Determine the [x, y] coordinate at the center of the cell enclosing the given text.  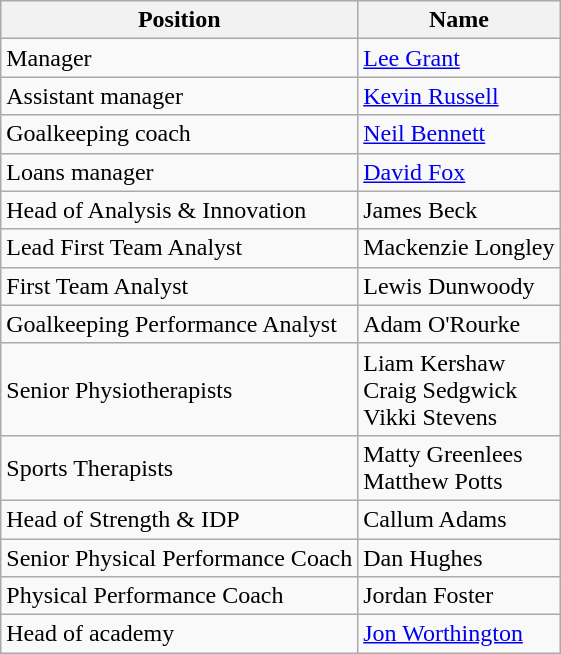
Matty GreenleesMatthew Potts [459, 468]
James Beck [459, 210]
Neil Bennett [459, 134]
Head of Analysis & Innovation [180, 210]
Liam KershawCraig SedgwickVikki Stevens [459, 389]
Loans manager [180, 172]
Head of Strength & IDP [180, 519]
Goalkeeping Performance Analyst [180, 324]
Goalkeeping coach [180, 134]
Name [459, 20]
Jon Worthington [459, 634]
Callum Adams [459, 519]
Mackenzie Longley [459, 248]
Sports Therapists [180, 468]
Physical Performance Coach [180, 596]
Lewis Dunwoody [459, 286]
David Fox [459, 172]
Senior Physiotherapists [180, 389]
Lee Grant [459, 58]
Manager [180, 58]
Position [180, 20]
Dan Hughes [459, 557]
Senior Physical Performance Coach [180, 557]
Kevin Russell [459, 96]
First Team Analyst [180, 286]
Head of academy [180, 634]
Lead First Team Analyst [180, 248]
Jordan Foster [459, 596]
Assistant manager [180, 96]
Adam O'Rourke [459, 324]
